Locate the cell with the specified text and output its (x, y) center coordinate. 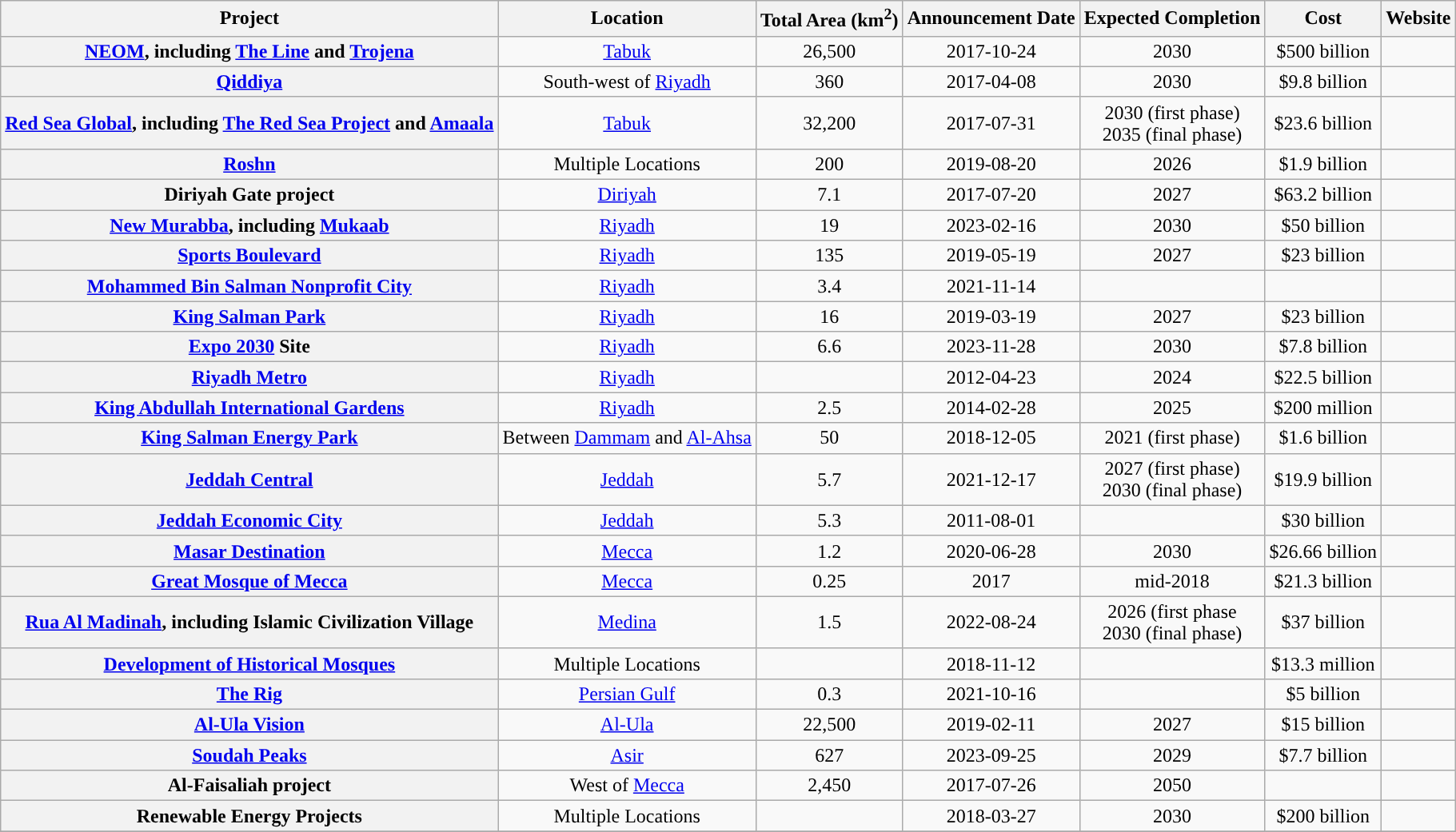
Al-Faisaliah project (249, 786)
50 (829, 438)
2017-07-26 (991, 786)
Between Dammam and Al-Ahsa (627, 438)
2023-11-28 (991, 347)
The Rig (249, 694)
Jeddah Central (249, 480)
Renewable Energy Projects (249, 816)
2018-11-12 (991, 663)
Project (249, 19)
2021 (first phase) (1172, 438)
2021-11-14 (991, 286)
2025 (1172, 408)
2017-07-31 (991, 123)
New Murabba, including Mukaab (249, 225)
5.3 (829, 520)
2,450 (829, 786)
2050 (1172, 786)
200 (829, 164)
Development of Historical Mosques (249, 663)
Red Sea Global, including The Red Sea Project and Amaala (249, 123)
$1.6 billion (1323, 438)
$7.7 billion (1323, 755)
Great Mosque of Mecca (249, 581)
$13.3 million (1323, 663)
16 (829, 316)
Jeddah Economic City (249, 520)
2023-09-25 (991, 755)
$23.6 billion (1323, 123)
2019-05-19 (991, 256)
$26.66 billion (1323, 551)
1.5 (829, 622)
Masar Destination (249, 551)
2030 (first phase)2035 (final phase) (1172, 123)
Cost (1323, 19)
$1.9 billion (1323, 164)
$7.8 billion (1323, 347)
2027 (first phase)2030 (final phase) (1172, 480)
mid-2018 (1172, 581)
2029 (1172, 755)
$22.5 billion (1323, 377)
Diriyah Gate project (249, 195)
1.2 (829, 551)
2024 (1172, 377)
2017-07-20 (991, 195)
0.25 (829, 581)
King Salman Energy Park (249, 438)
Asir (627, 755)
0.3 (829, 694)
Roshn (249, 164)
Location (627, 19)
2017 (991, 581)
$19.9 billion (1323, 480)
135 (829, 256)
West of Mecca (627, 786)
Sports Boulevard (249, 256)
$30 billion (1323, 520)
22,500 (829, 725)
2019-02-11 (991, 725)
South-west of Riyadh (627, 82)
2022-08-24 (991, 622)
$500 billion (1323, 51)
Persian Gulf (627, 694)
Announcement Date (991, 19)
2019-03-19 (991, 316)
Expo 2030 Site (249, 347)
$21.3 billion (1323, 581)
2017-04-08 (991, 82)
3.4 (829, 286)
627 (829, 755)
2019-08-20 (991, 164)
2026 (first phase2030 (final phase) (1172, 622)
2018-03-27 (991, 816)
King Salman Park (249, 316)
2021-10-16 (991, 694)
7.1 (829, 195)
Al-Ula Vision (249, 725)
$15 billion (1323, 725)
$200 billion (1323, 816)
Riyadh Metro (249, 377)
2012-04-23 (991, 377)
Soudah Peaks (249, 755)
$37 billion (1323, 622)
$9.8 billion (1323, 82)
19 (829, 225)
6.6 (829, 347)
$50 billion (1323, 225)
King Abdullah International Gardens (249, 408)
NEOM, including The Line and Trojena (249, 51)
32,200 (829, 123)
Rua Al Madinah, including Islamic Civilization Village (249, 622)
5.7 (829, 480)
Website (1418, 19)
2017-10-24 (991, 51)
2020-06-28 (991, 551)
Mohammed Bin Salman Nonprofit City (249, 286)
$5 billion (1323, 694)
2021-12-17 (991, 480)
Expected Completion (1172, 19)
Al-Ula (627, 725)
26,500 (829, 51)
2018-12-05 (991, 438)
Total Area (km2) (829, 19)
$200 million (1323, 408)
2.5 (829, 408)
2011-08-01 (991, 520)
Medina (627, 622)
2014-02-28 (991, 408)
2026 (1172, 164)
Qiddiya (249, 82)
360 (829, 82)
Diriyah (627, 195)
2023-02-16 (991, 225)
$63.2 billion (1323, 195)
